Return the [X, Y] coordinate for the center point of the cell that contains the specified text.  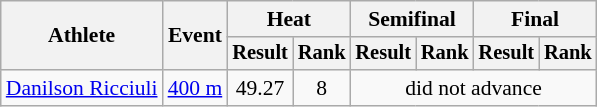
Final [536, 19]
400 m [196, 88]
8 [322, 88]
Event [196, 36]
Semifinal [412, 19]
49.27 [260, 88]
Danilson Ricciuli [82, 88]
Heat [288, 19]
Athlete [82, 36]
did not advance [473, 88]
